Output the (x, y) coordinate of the center of the cell containing the given text.  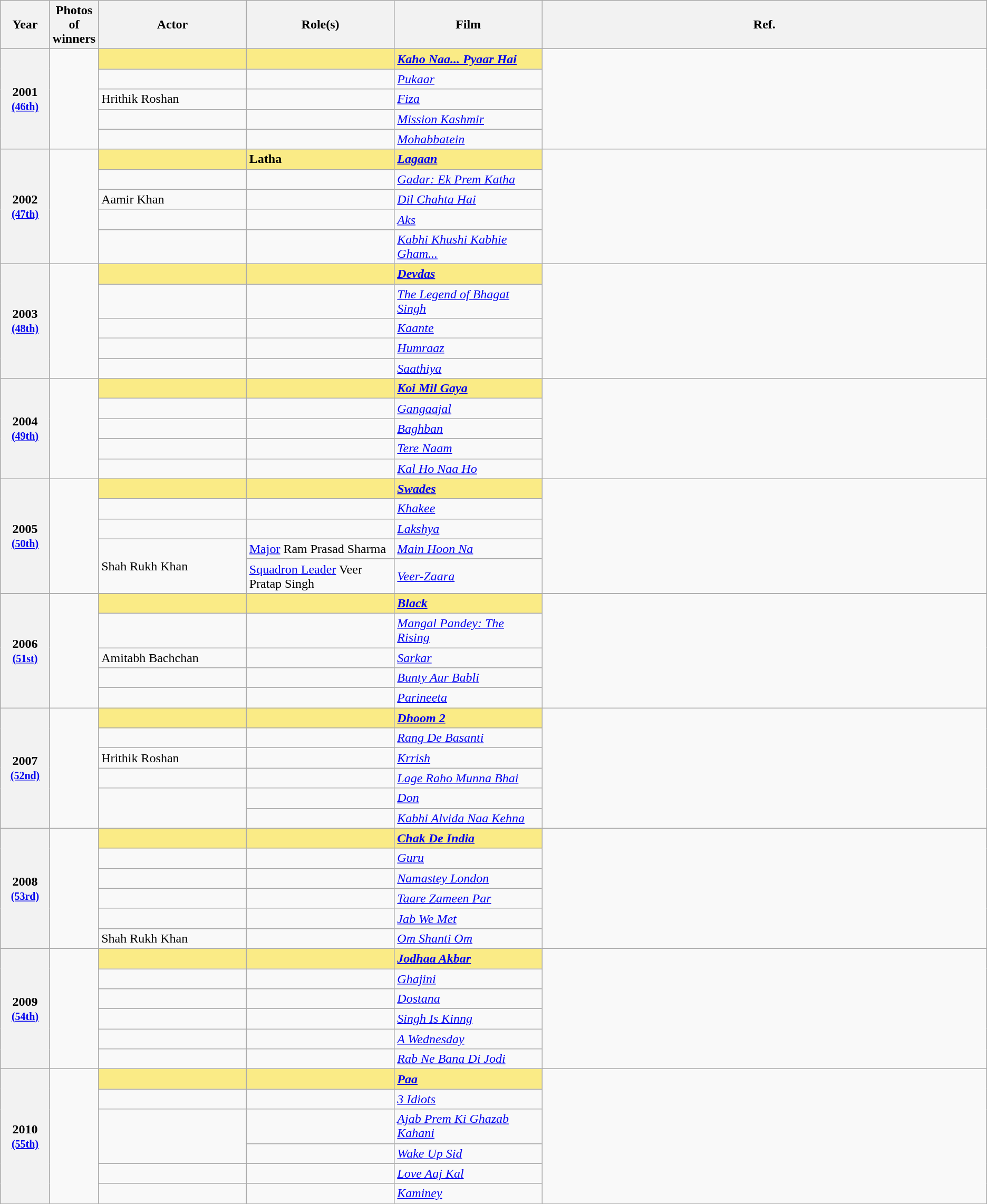
Rang De Basanti (468, 738)
Ghajini (468, 979)
2004 (49th) (25, 429)
Latha (321, 159)
Mission Kashmir (468, 119)
Namastey London (468, 878)
Kal Ho Naa Ho (468, 469)
Om Shanti Om (468, 938)
2009 (54th) (25, 1008)
Role(s) (321, 25)
Actor (173, 25)
Main Hoon Na (468, 549)
2001 (46th) (25, 99)
A Wednesday (468, 1039)
Dostana (468, 999)
Love Aaj Kal (468, 1173)
Pukaar (468, 79)
Rab Ne Bana Di Jodi (468, 1059)
Year (25, 25)
2007 (52nd) (25, 768)
Gadar: Ek Prem Katha (468, 179)
Kabhi Khushi Kabhie Gham... (468, 247)
2010 (55th) (25, 1137)
Kabhi Alvida Naa Kehna (468, 818)
2003 (48th) (25, 321)
Veer-Zaara (468, 576)
Swades (468, 489)
Paa (468, 1079)
Jodhaa Akbar (468, 958)
Tere Naam (468, 449)
Black (468, 603)
Mohabbatein (468, 139)
Saathiya (468, 368)
Kaho Naa... Pyaar Hai (468, 59)
Taare Zameen Par (468, 898)
Squadron Leader Veer Pratap Singh (321, 576)
Fiza (468, 99)
Chak De India (468, 838)
Lage Raho Munna Bhai (468, 778)
Baghban (468, 429)
Mangal Pandey: The Rising (468, 630)
Aamir Khan (173, 199)
Lagaan (468, 159)
Devdas (468, 274)
Aks (468, 219)
Film (468, 25)
Ref. (765, 25)
Singh Is Kinng (468, 1019)
Photos of winners (74, 25)
Sarkar (468, 657)
2005 (50th) (25, 536)
Lakshya (468, 529)
Jab We Met (468, 918)
Kaante (468, 328)
Don (468, 798)
Gangaajal (468, 409)
Krrish (468, 758)
Wake Up Sid (468, 1153)
Dil Chahta Hai (468, 199)
2002 (47th) (25, 207)
3 Idiots (468, 1099)
Ajab Prem Ki Ghazab Kahani (468, 1126)
Humraaz (468, 348)
2008 (53rd) (25, 888)
Koi Mil Gaya (468, 389)
Parineeta (468, 698)
Guru (468, 858)
Kaminey (468, 1193)
Khakee (468, 509)
Major Ram Prasad Sharma (321, 549)
The Legend of Bhagat Singh (468, 300)
Dhoom 2 (468, 718)
2006 (51st) (25, 650)
Bunty Aur Babli (468, 678)
Amitabh Bachchan (173, 657)
